Detect which cell encompasses the target text, then output its (x, y) center coordinate. 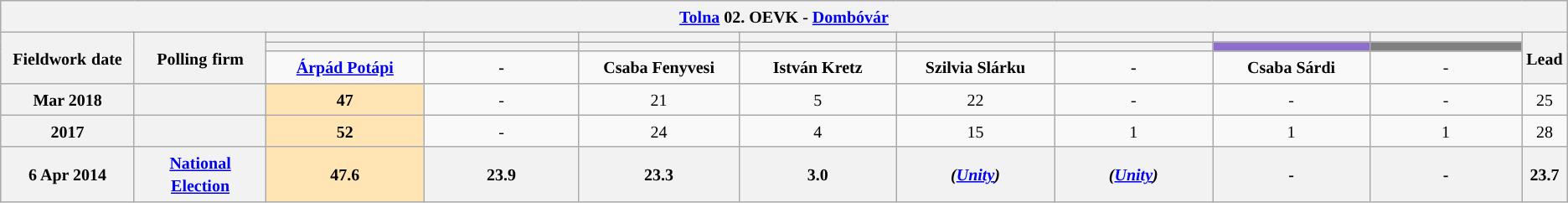
23.9 (501, 174)
28 (1545, 131)
47 (345, 99)
Árpád Potápi (345, 67)
Lead (1545, 58)
István Kretz (818, 67)
5 (818, 99)
4 (818, 131)
6 Apr 2014 (68, 174)
23.3 (658, 174)
3.0 (818, 174)
Szilvia Slárku (975, 67)
25 (1545, 99)
Csaba Sárdi (1292, 67)
47.6 (345, 174)
22 (975, 99)
24 (658, 131)
2017 (68, 131)
Fieldwork date (68, 58)
52 (345, 131)
Polling firm (199, 58)
21 (658, 99)
National Election (199, 174)
Csaba Fenyvesi (658, 67)
Tolna 02. OEVK - Dombóvár (784, 17)
15 (975, 131)
23.7 (1545, 174)
Mar 2018 (68, 99)
